Capture the cell that displays the provided text and extract its (x, y) central coordinate. 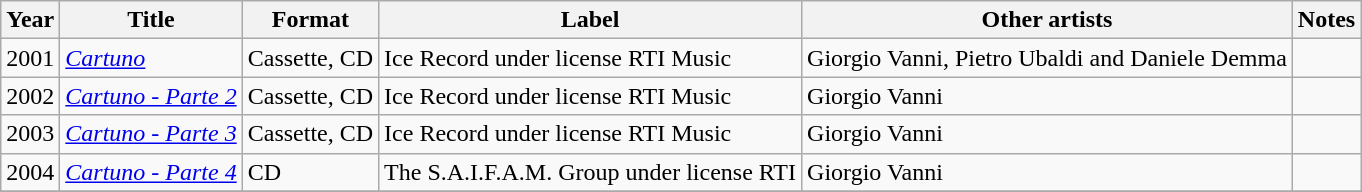
Other artists (1048, 20)
Cartuno - Parte 2 (151, 96)
2004 (30, 172)
Year (30, 20)
CD (310, 172)
Cartuno - Parte 3 (151, 134)
Giorgio Vanni, Pietro Ubaldi and Daniele Demma (1048, 58)
Label (590, 20)
2003 (30, 134)
Title (151, 20)
The S.A.I.F.A.M. Group under license RTI (590, 172)
Format (310, 20)
Cartuno - Parte 4 (151, 172)
Notes (1326, 20)
2002 (30, 96)
Cartuno (151, 58)
2001 (30, 58)
